Scan for the cell matching the given text and deliver its [x, y] coordinate at center. 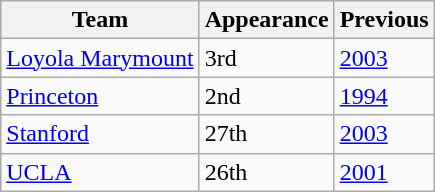
Previous [384, 20]
3rd [266, 58]
26th [266, 172]
Loyola Marymount [100, 58]
Appearance [266, 20]
UCLA [100, 172]
Princeton [100, 96]
Team [100, 20]
2001 [384, 172]
2nd [266, 96]
Stanford [100, 134]
27th [266, 134]
1994 [384, 96]
